Pinpoint the cell where the given text exists, returning its [X, Y] midpoint coordinate. 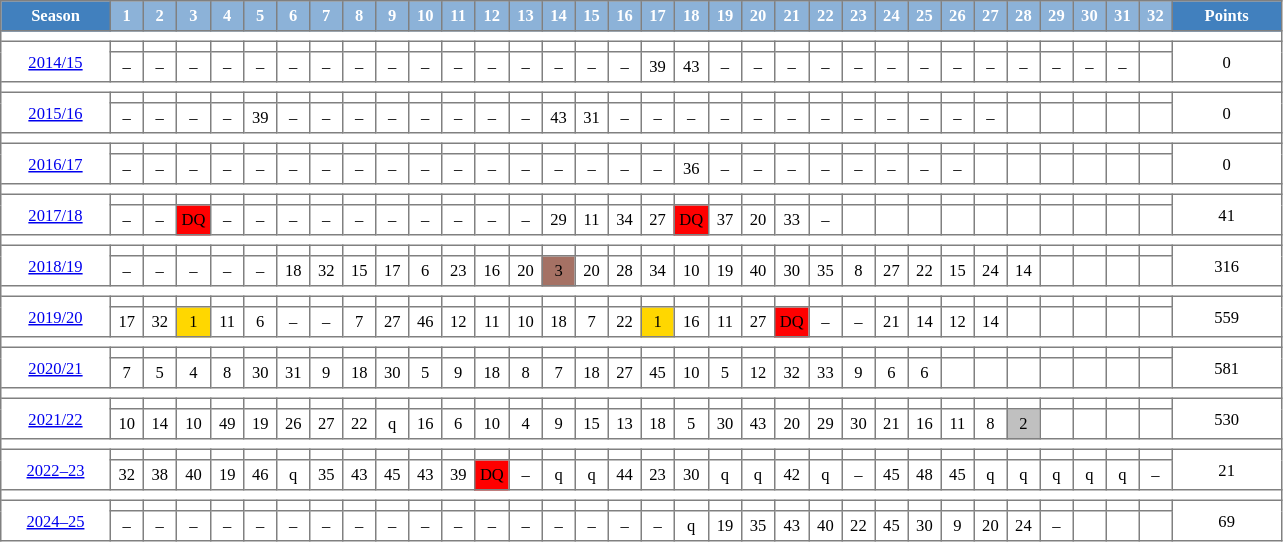
2014/15 [56, 61]
2021/22 [56, 418]
25 [924, 16]
38 [160, 475]
559 [1227, 316]
37 [724, 220]
2016/17 [56, 163]
316 [1227, 265]
530 [1227, 418]
581 [1227, 367]
Points [1227, 16]
2022–23 [56, 469]
42 [791, 475]
2017/18 [56, 214]
2019/20 [56, 316]
2015/16 [56, 112]
2020/21 [56, 367]
48 [924, 475]
Season [56, 16]
2018/19 [56, 265]
2024–25 [56, 520]
49 [228, 424]
41 [1227, 214]
36 [691, 169]
44 [624, 475]
69 [1227, 520]
